Scan for the cell matching the given text and deliver its (x, y) coordinate at center. 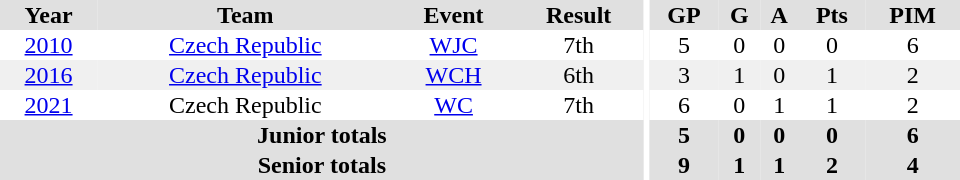
2021 (48, 105)
A (780, 15)
3 (684, 75)
4 (912, 165)
GP (684, 15)
WCH (454, 75)
9 (684, 165)
Team (245, 15)
Result (579, 15)
6th (579, 75)
Pts (832, 15)
Event (454, 15)
Senior totals (322, 165)
G (740, 15)
WJC (454, 45)
2010 (48, 45)
WC (454, 105)
Junior totals (322, 135)
2016 (48, 75)
PIM (912, 15)
Year (48, 15)
